Determine the [X, Y] coordinate at the center of the cell enclosing the given text.  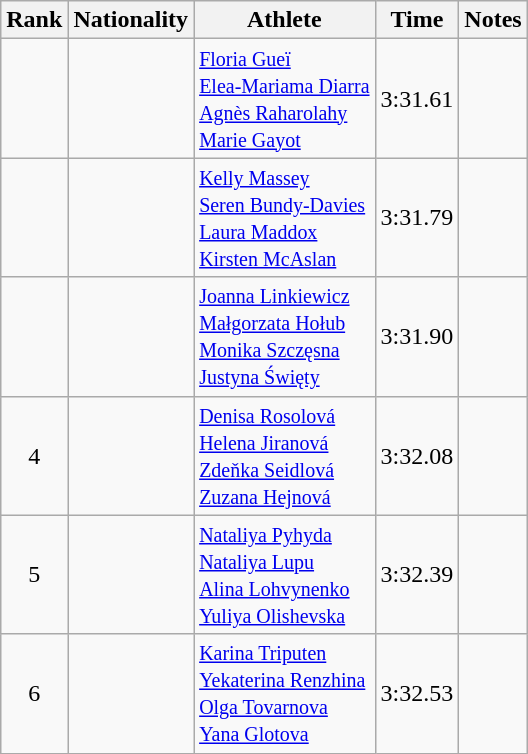
Floria Gueï Elea-Mariama DiarraAgnès Raharolahy Marie Gayot [284, 98]
Karina Triputen Yekaterina RenzhinaOlga Tovarnova Yana Glotova [284, 694]
5 [34, 574]
Joanna Linkiewicz Małgorzata HołubMonika Szczęsna Justyna Święty [284, 336]
Rank [34, 20]
Nataliya Pyhyda Nataliya LupuAlina Lohvynenko Yuliya Olishevska [284, 574]
Athlete [284, 20]
Nationality [131, 20]
4 [34, 456]
Notes [493, 20]
3:31.61 [417, 98]
3:31.79 [417, 218]
3:32.39 [417, 574]
Denisa Rosolová Helena JiranováZdeňka Seidlová Zuzana Hejnová [284, 456]
6 [34, 694]
3:32.08 [417, 456]
Kelly Massey Seren Bundy-DaviesLaura Maddox Kirsten McAslan [284, 218]
3:31.90 [417, 336]
Time [417, 20]
3:32.53 [417, 694]
